Detect which cell encompasses the target text, then output its [X, Y] center coordinate. 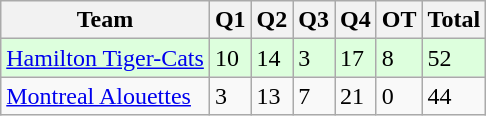
8 [399, 58]
7 [314, 96]
Q4 [356, 20]
13 [272, 96]
52 [454, 58]
Q1 [230, 20]
14 [272, 58]
Q2 [272, 20]
0 [399, 96]
21 [356, 96]
Q3 [314, 20]
Total [454, 20]
Montreal Alouettes [106, 96]
10 [230, 58]
17 [356, 58]
OT [399, 20]
Team [106, 20]
44 [454, 96]
Hamilton Tiger-Cats [106, 58]
